Identify which cell holds the provided text, then report its (X, Y) central coordinate. 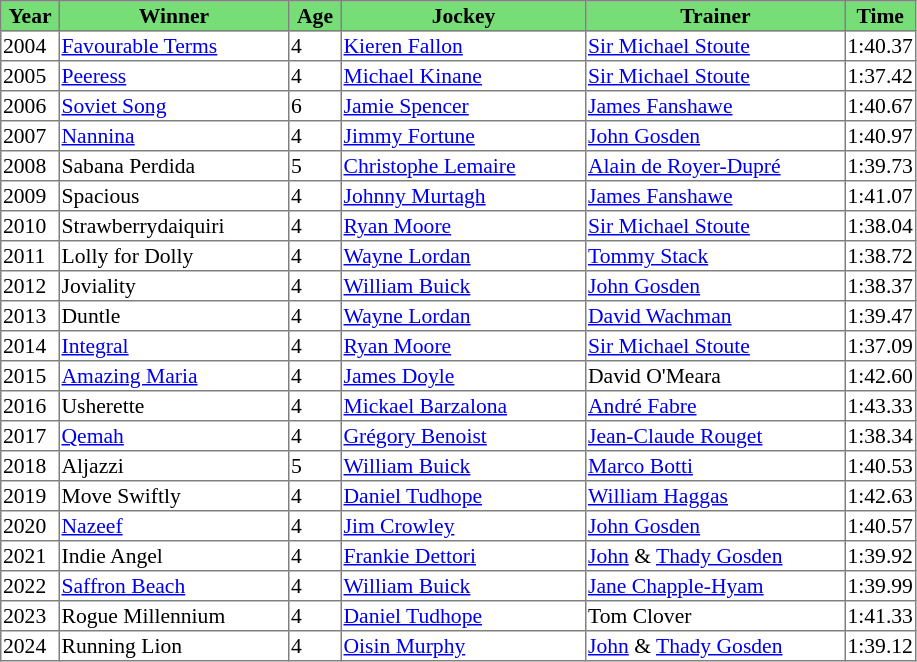
2020 (30, 526)
2007 (30, 136)
1:38.34 (880, 436)
1:39.12 (880, 646)
2015 (30, 376)
2021 (30, 556)
2010 (30, 226)
1:40.67 (880, 106)
1:37.09 (880, 346)
Year (30, 16)
1:39.47 (880, 316)
André Fabre (716, 406)
Duntle (174, 316)
Kieren Fallon (463, 46)
2014 (30, 346)
1:39.73 (880, 166)
2022 (30, 586)
Jane Chapple-Hyam (716, 586)
1:42.63 (880, 496)
Age (315, 16)
1:38.72 (880, 256)
Jim Crowley (463, 526)
2012 (30, 286)
1:38.04 (880, 226)
1:42.60 (880, 376)
Saffron Beach (174, 586)
2008 (30, 166)
Jamie Spencer (463, 106)
1:43.33 (880, 406)
Jean-Claude Rouget (716, 436)
Nazeef (174, 526)
Jockey (463, 16)
Lolly for Dolly (174, 256)
Nannina (174, 136)
2019 (30, 496)
2006 (30, 106)
William Haggas (716, 496)
1:40.57 (880, 526)
2023 (30, 616)
Christophe Lemaire (463, 166)
1:40.37 (880, 46)
David O'Meara (716, 376)
Usherette (174, 406)
Favourable Terms (174, 46)
David Wachman (716, 316)
Rogue Millennium (174, 616)
Grégory Benoist (463, 436)
Qemah (174, 436)
Peeress (174, 76)
Michael Kinane (463, 76)
Winner (174, 16)
2013 (30, 316)
Sabana Perdida (174, 166)
Alain de Royer-Dupré (716, 166)
2016 (30, 406)
Running Lion (174, 646)
2009 (30, 196)
1:38.37 (880, 286)
Strawberrydaiquiri (174, 226)
Aljazzi (174, 466)
James Doyle (463, 376)
Tom Clover (716, 616)
Indie Angel (174, 556)
Mickael Barzalona (463, 406)
1:39.92 (880, 556)
2024 (30, 646)
1:40.53 (880, 466)
Spacious (174, 196)
Marco Botti (716, 466)
Joviality (174, 286)
Move Swiftly (174, 496)
Integral (174, 346)
Soviet Song (174, 106)
Tommy Stack (716, 256)
Johnny Murtagh (463, 196)
Frankie Dettori (463, 556)
1:39.99 (880, 586)
Oisin Murphy (463, 646)
Trainer (716, 16)
2005 (30, 76)
Amazing Maria (174, 376)
1:41.07 (880, 196)
2004 (30, 46)
2017 (30, 436)
1:40.97 (880, 136)
Jimmy Fortune (463, 136)
2018 (30, 466)
6 (315, 106)
1:37.42 (880, 76)
Time (880, 16)
1:41.33 (880, 616)
2011 (30, 256)
